Return (X, Y) of the center of cell containing provided text 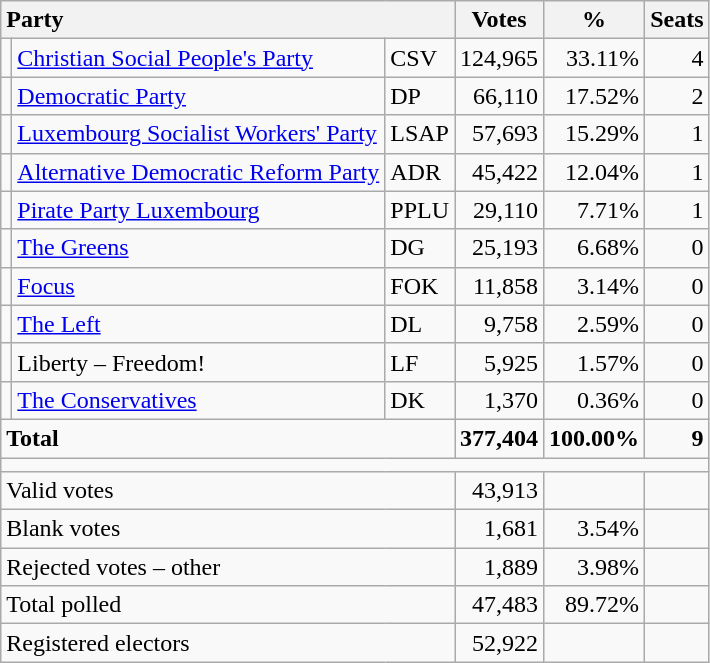
43,913 (498, 491)
9,758 (498, 324)
DL (420, 324)
2 (677, 96)
Luxembourg Socialist Workers' Party (198, 134)
377,404 (498, 438)
Total polled (228, 605)
7.71% (594, 210)
33.11% (594, 58)
Total (228, 438)
Rejected votes – other (228, 567)
% (594, 20)
3.54% (594, 529)
Christian Social People's Party (198, 58)
Pirate Party Luxembourg (198, 210)
11,858 (498, 286)
Valid votes (228, 491)
Registered electors (228, 643)
Democratic Party (198, 96)
3.98% (594, 567)
DK (420, 400)
12.04% (594, 172)
Focus (198, 286)
45,422 (498, 172)
89.72% (594, 605)
The Greens (198, 248)
29,110 (498, 210)
0.36% (594, 400)
9 (677, 438)
1.57% (594, 362)
25,193 (498, 248)
100.00% (594, 438)
6.68% (594, 248)
52,922 (498, 643)
The Conservatives (198, 400)
4 (677, 58)
PPLU (420, 210)
LF (420, 362)
1,889 (498, 567)
DG (420, 248)
The Left (198, 324)
Liberty – Freedom! (198, 362)
15.29% (594, 134)
Party (228, 20)
47,483 (498, 605)
17.52% (594, 96)
57,693 (498, 134)
LSAP (420, 134)
3.14% (594, 286)
Blank votes (228, 529)
124,965 (498, 58)
1,370 (498, 400)
Alternative Democratic Reform Party (198, 172)
CSV (420, 58)
5,925 (498, 362)
1,681 (498, 529)
FOK (420, 286)
DP (420, 96)
Seats (677, 20)
2.59% (594, 324)
ADR (420, 172)
Votes (498, 20)
66,110 (498, 96)
